Search for the cell housing the specified text and yield its (x, y) center coordinate. 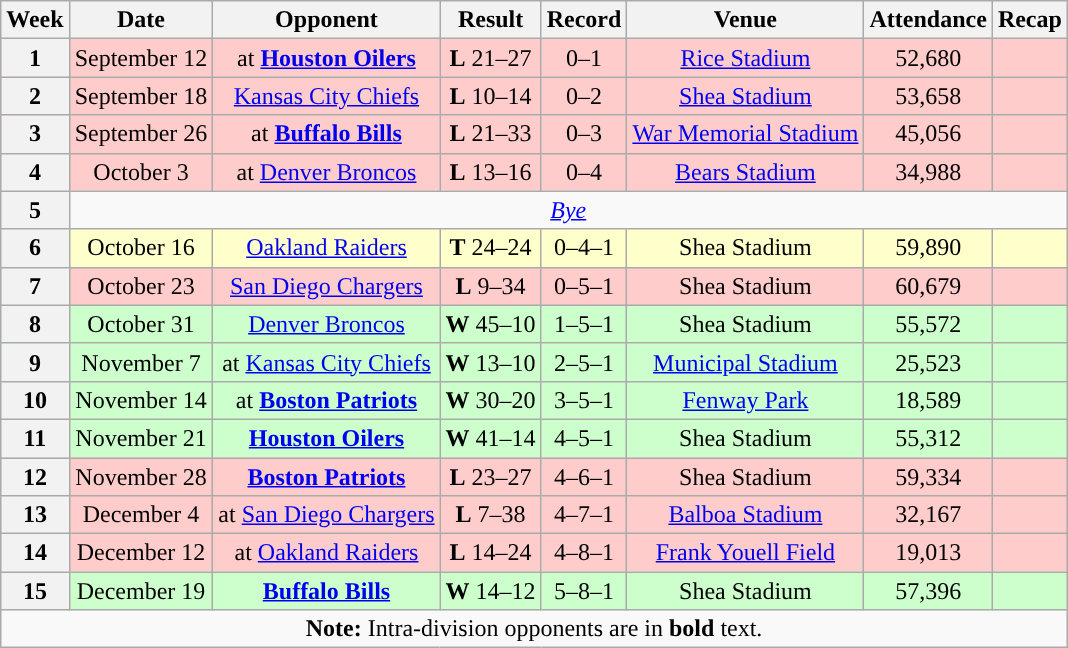
3–5–1 (584, 400)
at Boston Patriots (326, 400)
November 28 (141, 477)
L 14–24 (490, 553)
59,334 (928, 477)
October 3 (141, 172)
9 (35, 362)
8 (35, 324)
W 45–10 (490, 324)
November 14 (141, 400)
2–5–1 (584, 362)
Record (584, 20)
at Denver Broncos (326, 172)
L 13–16 (490, 172)
at Houston Oilers (326, 58)
5 (35, 210)
September 12 (141, 58)
War Memorial Stadium (746, 134)
October 31 (141, 324)
4–8–1 (584, 553)
57,396 (928, 591)
Frank Youell Field (746, 553)
L 7–38 (490, 515)
3 (35, 134)
52,680 (928, 58)
4–6–1 (584, 477)
Date (141, 20)
5–8–1 (584, 591)
18,589 (928, 400)
0–2 (584, 96)
12 (35, 477)
L 9–34 (490, 286)
at Oakland Raiders (326, 553)
15 (35, 591)
October 23 (141, 286)
45,056 (928, 134)
Bears Stadium (746, 172)
4 (35, 172)
Fenway Park (746, 400)
Result (490, 20)
L 21–27 (490, 58)
at Buffalo Bills (326, 134)
55,572 (928, 324)
L 23–27 (490, 477)
Boston Patriots (326, 477)
Bye (568, 210)
2 (35, 96)
at San Diego Chargers (326, 515)
6 (35, 248)
4–7–1 (584, 515)
1–5–1 (584, 324)
Balboa Stadium (746, 515)
4–5–1 (584, 438)
September 26 (141, 134)
11 (35, 438)
Attendance (928, 20)
Kansas City Chiefs (326, 96)
25,523 (928, 362)
December 4 (141, 515)
at Kansas City Chiefs (326, 362)
Rice Stadium (746, 58)
L 10–14 (490, 96)
W 13–10 (490, 362)
34,988 (928, 172)
53,658 (928, 96)
0–4–1 (584, 248)
December 19 (141, 591)
0–4 (584, 172)
7 (35, 286)
September 18 (141, 96)
Buffalo Bills (326, 591)
October 16 (141, 248)
13 (35, 515)
60,679 (928, 286)
0–1 (584, 58)
November 7 (141, 362)
32,167 (928, 515)
Opponent (326, 20)
Week (35, 20)
10 (35, 400)
W 14–12 (490, 591)
19,013 (928, 553)
0–3 (584, 134)
W 30–20 (490, 400)
55,312 (928, 438)
Recap (1030, 20)
Oakland Raiders (326, 248)
L 21–33 (490, 134)
W 41–14 (490, 438)
0–5–1 (584, 286)
December 12 (141, 553)
14 (35, 553)
San Diego Chargers (326, 286)
November 21 (141, 438)
Houston Oilers (326, 438)
Note: Intra-division opponents are in bold text. (534, 629)
T 24–24 (490, 248)
1 (35, 58)
Municipal Stadium (746, 362)
Venue (746, 20)
Denver Broncos (326, 324)
59,890 (928, 248)
